Pinpoint the cell where the given text exists, returning its [x, y] midpoint coordinate. 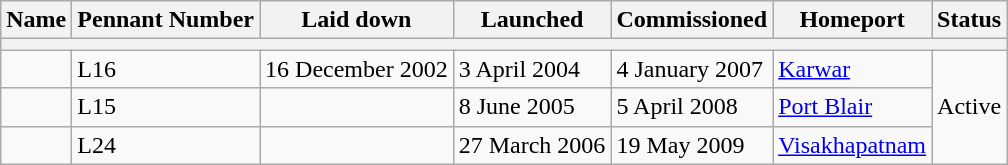
Karwar [852, 69]
5 April 2008 [692, 107]
4 January 2007 [692, 69]
L24 [166, 145]
Commissioned [692, 20]
Active [970, 107]
L16 [166, 69]
27 March 2006 [532, 145]
3 April 2004 [532, 69]
Pennant Number [166, 20]
L15 [166, 107]
Homeport [852, 20]
Laid down [357, 20]
Port Blair [852, 107]
8 June 2005 [532, 107]
Launched [532, 20]
Name [36, 20]
Status [970, 20]
19 May 2009 [692, 145]
Visakhapatnam [852, 145]
16 December 2002 [357, 69]
